Return (X, Y) of the center of cell containing provided text 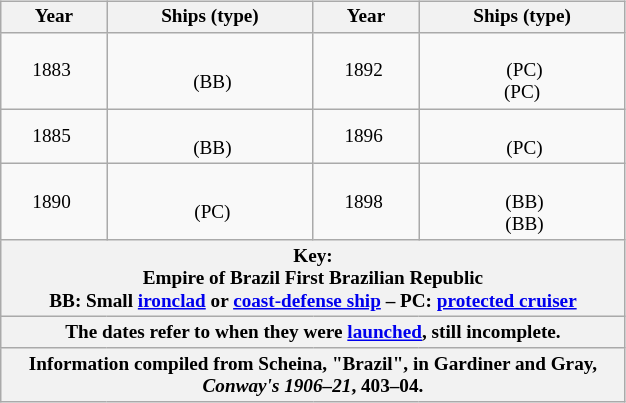
1898 (366, 202)
Key: Empire of Brazil First Brazilian RepublicBB: Small ironclad or coast-defense ship – PC: protected cruiser (313, 278)
1892 (366, 72)
The dates refer to when they were launched, still incomplete. (313, 333)
(BB) (BB) (522, 202)
1890 (54, 202)
Information compiled from Scheina, "Brazil", in Gardiner and Gray, Conway's 1906–21, 403–04. (313, 375)
(PC) (PC) (522, 72)
1885 (54, 136)
1896 (366, 136)
1883 (54, 72)
